Locate the cell with the specified text and output its [x, y] center coordinate. 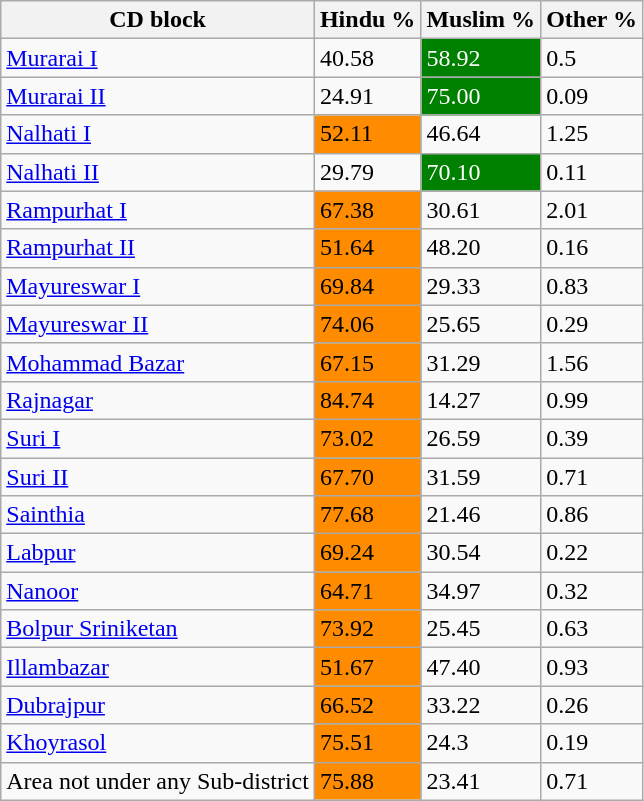
69.84 [367, 286]
Mohammad Bazar [158, 362]
73.92 [367, 629]
67.38 [367, 210]
1.56 [592, 362]
Area not under any Sub-district [158, 781]
0.86 [592, 515]
Nalhati II [158, 172]
Murarai I [158, 58]
2.01 [592, 210]
25.45 [481, 629]
31.29 [481, 362]
Hindu % [367, 20]
67.70 [367, 477]
1.25 [592, 134]
67.15 [367, 362]
Muslim % [481, 20]
Dubrajpur [158, 705]
30.61 [481, 210]
77.68 [367, 515]
Rampurhat II [158, 248]
0.63 [592, 629]
0.19 [592, 743]
Rampurhat I [158, 210]
Nanoor [158, 591]
46.64 [481, 134]
75.00 [481, 96]
69.24 [367, 553]
25.65 [481, 324]
Bolpur Sriniketan [158, 629]
0.99 [592, 400]
0.83 [592, 286]
52.11 [367, 134]
75.88 [367, 781]
0.09 [592, 96]
0.26 [592, 705]
0.93 [592, 667]
0.16 [592, 248]
Rajnagar [158, 400]
34.97 [481, 591]
74.06 [367, 324]
47.40 [481, 667]
0.39 [592, 438]
33.22 [481, 705]
0.11 [592, 172]
21.46 [481, 515]
23.41 [481, 781]
Mayureswar I [158, 286]
30.54 [481, 553]
Illambazar [158, 667]
75.51 [367, 743]
29.33 [481, 286]
51.67 [367, 667]
Suri I [158, 438]
Suri II [158, 477]
40.58 [367, 58]
Murarai II [158, 96]
Sainthia [158, 515]
0.29 [592, 324]
Nalhati I [158, 134]
CD block [158, 20]
58.92 [481, 58]
26.59 [481, 438]
0.5 [592, 58]
51.64 [367, 248]
64.71 [367, 591]
66.52 [367, 705]
29.79 [367, 172]
0.22 [592, 553]
0.32 [592, 591]
84.74 [367, 400]
Mayureswar II [158, 324]
14.27 [481, 400]
Labpur [158, 553]
48.20 [481, 248]
24.91 [367, 96]
70.10 [481, 172]
73.02 [367, 438]
Khoyrasol [158, 743]
Other % [592, 20]
24.3 [481, 743]
31.59 [481, 477]
